Search for the cell housing the specified text and yield its (X, Y) center coordinate. 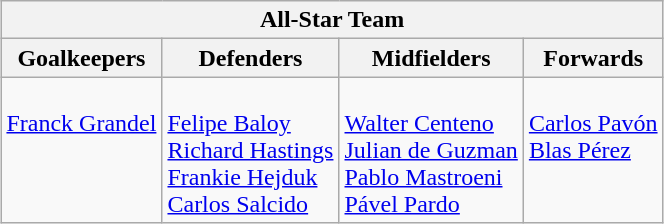
Midfielders (431, 58)
All-Star Team (332, 20)
Carlos Pavón Blas Pérez (593, 150)
Walter Centeno Julian de Guzman Pablo Mastroeni Pável Pardo (431, 150)
Felipe Baloy Richard Hastings Frankie Hejduk Carlos Salcido (250, 150)
Defenders (250, 58)
Franck Grandel (82, 150)
Goalkeepers (82, 58)
Forwards (593, 58)
